Capture the cell that displays the provided text and extract its (x, y) central coordinate. 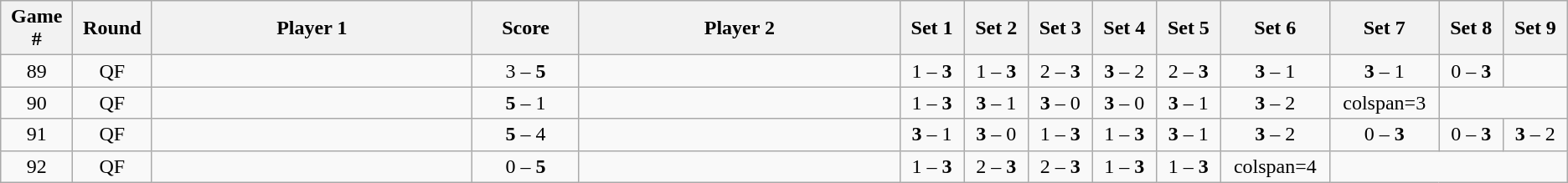
Set 2 (997, 28)
90 (37, 103)
Game # (37, 28)
91 (37, 135)
5 – 4 (526, 135)
Set 3 (1060, 28)
Set 7 (1385, 28)
Set 5 (1189, 28)
Player 2 (739, 28)
Player 1 (312, 28)
Set 8 (1471, 28)
Set 1 (931, 28)
0 – 5 (526, 166)
92 (37, 166)
Round (112, 28)
5 – 1 (526, 103)
Score (526, 28)
3 – 5 (526, 71)
Set 4 (1124, 28)
89 (37, 71)
Set 6 (1275, 28)
colspan=4 (1275, 166)
Set 9 (1534, 28)
colspan=3 (1385, 103)
